Detect which cell encompasses the target text, then output its [X, Y] center coordinate. 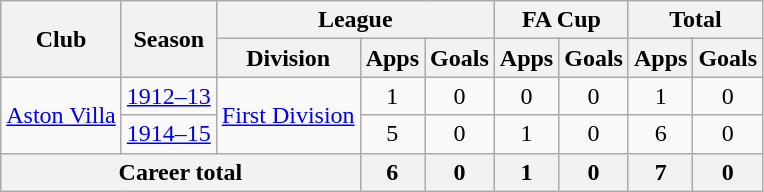
7 [660, 172]
FA Cup [561, 20]
1914–15 [168, 134]
Club [62, 39]
Career total [180, 172]
First Division [288, 115]
Aston Villa [62, 115]
Season [168, 39]
5 [392, 134]
Division [288, 58]
1912–13 [168, 96]
Total [695, 20]
League [355, 20]
